Scan for the cell matching the given text and deliver its (x, y) coordinate at center. 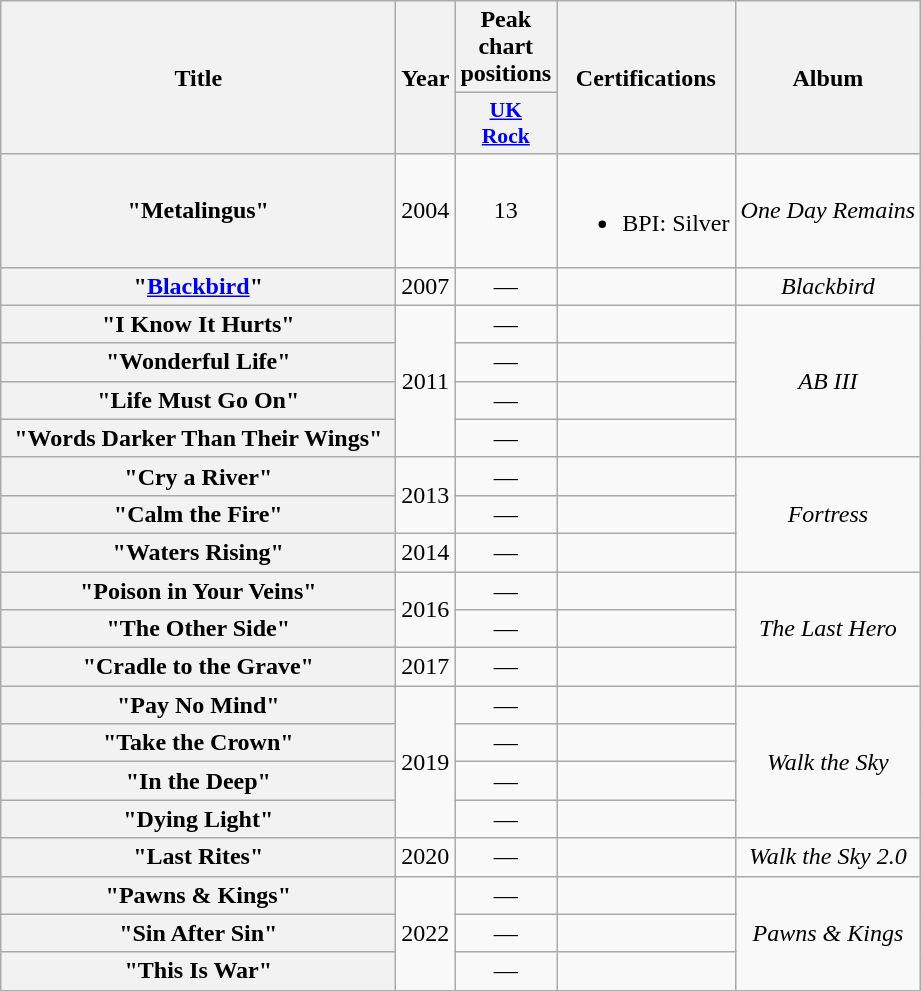
"This Is War" (198, 971)
Walk the Sky 2.0 (828, 857)
"Cry a River" (198, 476)
"I Know It Hurts" (198, 324)
2014 (426, 552)
"Pawns & Kings" (198, 895)
"Pay No Mind" (198, 705)
"In the Deep" (198, 781)
Peak chart positions (506, 47)
"Take the Crown" (198, 743)
2020 (426, 857)
Album (828, 78)
The Last Hero (828, 629)
Pawns & Kings (828, 933)
"Sin After Sin" (198, 933)
Title (198, 78)
2004 (426, 210)
"Cradle to the Grave" (198, 667)
"Calm the Fire" (198, 514)
2019 (426, 762)
Fortress (828, 514)
2022 (426, 933)
"Poison in Your Veins" (198, 591)
2007 (426, 286)
"The Other Side" (198, 629)
Year (426, 78)
Blackbird (828, 286)
2017 (426, 667)
"Metalingus" (198, 210)
BPI: Silver (646, 210)
UKRock (506, 124)
2013 (426, 495)
"Waters Rising" (198, 552)
2016 (426, 610)
2011 (426, 381)
Certifications (646, 78)
AB III (828, 381)
"Life Must Go On" (198, 400)
13 (506, 210)
"Blackbird" (198, 286)
"Last Rites" (198, 857)
One Day Remains (828, 210)
"Dying Light" (198, 819)
"Wonderful Life" (198, 362)
"Words Darker Than Their Wings" (198, 438)
Walk the Sky (828, 762)
